Return (X, Y) of the center of cell containing provided text 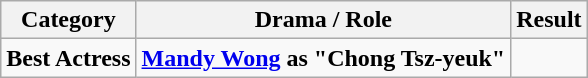
Drama / Role (324, 20)
Category (68, 20)
Best Actress (68, 58)
Result (549, 20)
Mandy Wong as "Chong Tsz-yeuk" (324, 58)
